Detect which cell encompasses the target text, then output its [X, Y] center coordinate. 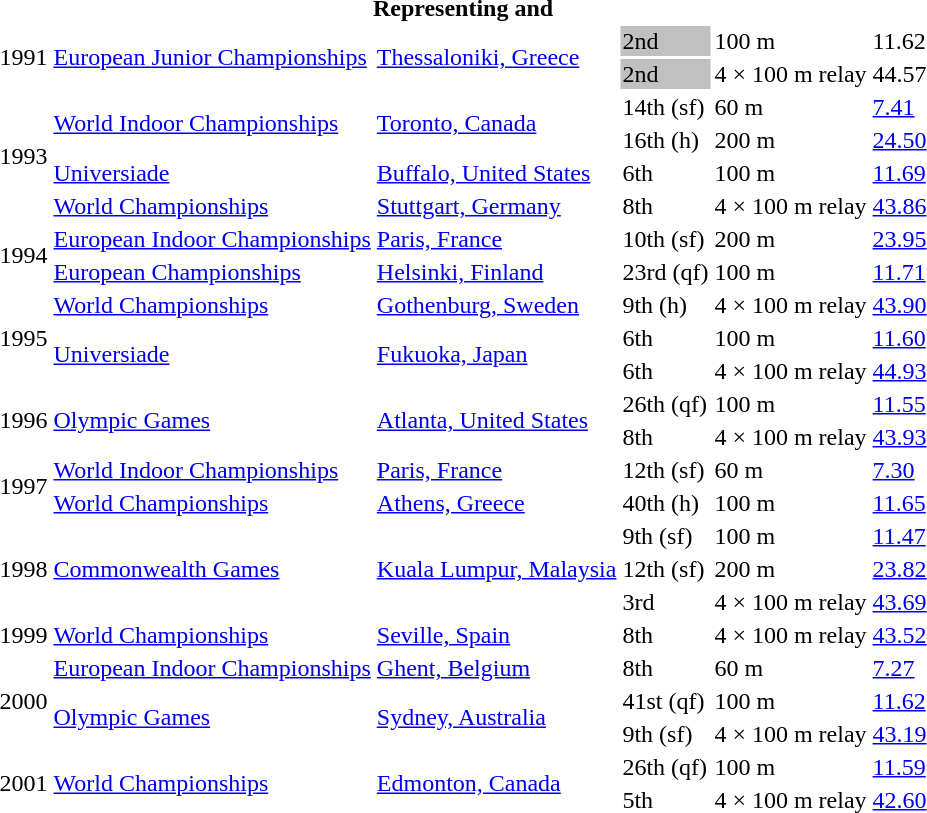
23rd (qf) [666, 272]
Stuttgart, Germany [496, 206]
3rd [666, 602]
9th (h) [666, 305]
Seville, Spain [496, 635]
European Junior Championships [212, 58]
Kuala Lumpur, Malaysia [496, 569]
Buffalo, United States [496, 173]
Helsinki, Finland [496, 272]
Gothenburg, Sweden [496, 305]
Athens, Greece [496, 503]
14th (sf) [666, 107]
Thessaloniki, Greece [496, 58]
41st (qf) [666, 701]
Toronto, Canada [496, 124]
Commonwealth Games [212, 569]
Atlanta, United States [496, 420]
Ghent, Belgium [496, 668]
10th (sf) [666, 239]
16th (h) [666, 140]
Sydney, Australia [496, 718]
European Championships [212, 272]
40th (h) [666, 503]
Fukuoka, Japan [496, 354]
